Capture the cell that displays the provided text and extract its (x, y) central coordinate. 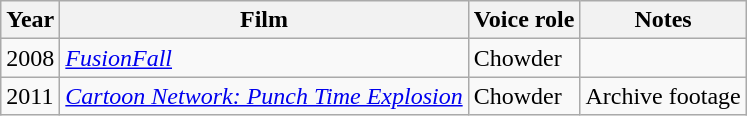
Notes (663, 20)
Year (30, 20)
FusionFall (264, 58)
2008 (30, 58)
Voice role (524, 20)
Film (264, 20)
Cartoon Network: Punch Time Explosion (264, 96)
2011 (30, 96)
Archive footage (663, 96)
